For the text-containing cell, return its midpoint in (x, y) coordinate format. 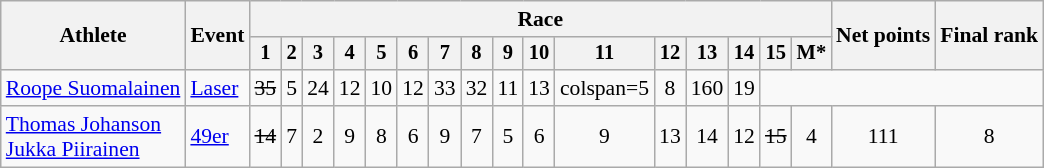
35 (265, 88)
160 (708, 88)
Race (540, 19)
1 (265, 54)
Final rank (989, 36)
M* (812, 54)
33 (445, 88)
Net points (883, 36)
24 (318, 88)
Roope Suomalainen (94, 88)
Athlete (94, 36)
Event (217, 36)
3 (318, 54)
19 (744, 88)
49er (217, 136)
colspan=5 (604, 88)
Thomas JohansonJukka Piirainen (94, 136)
32 (477, 88)
111 (883, 136)
Laser (217, 88)
